Locate the cell with the specified text and output its (X, Y) center coordinate. 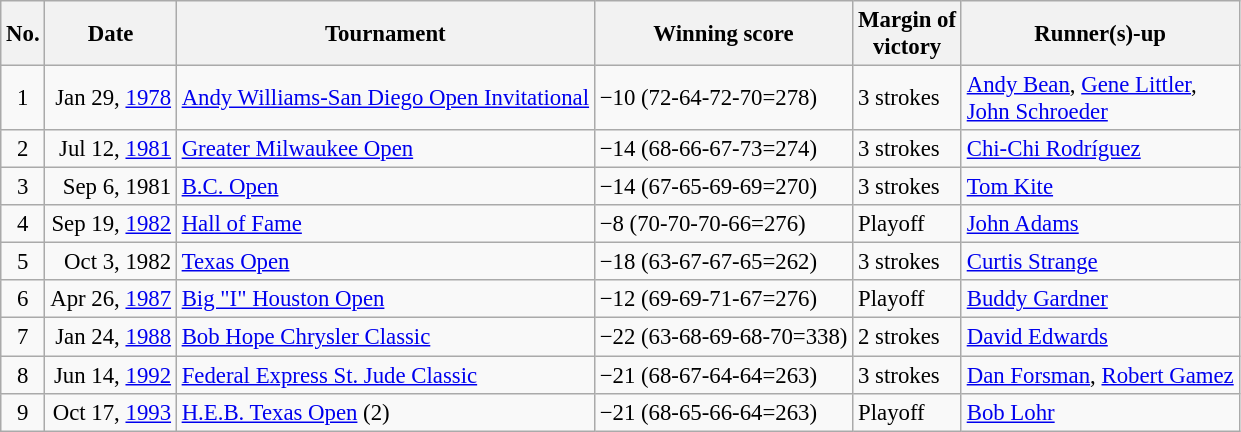
Bob Lohr (1100, 412)
Buddy Gardner (1100, 299)
−21 (68-67-64-64=263) (723, 375)
Apr 26, 1987 (110, 299)
5 (23, 262)
Jan 29, 1978 (110, 98)
Texas Open (385, 262)
9 (23, 412)
−14 (68-66-67-73=274) (723, 149)
Jul 12, 1981 (110, 149)
Hall of Fame (385, 224)
Andy Williams-San Diego Open Invitational (385, 98)
Margin ofvictory (908, 34)
2 (23, 149)
−10 (72-64-72-70=278) (723, 98)
Jun 14, 1992 (110, 375)
−22 (63-68-69-68-70=338) (723, 337)
Big "I" Houston Open (385, 299)
H.E.B. Texas Open (2) (385, 412)
3 (23, 187)
Oct 17, 1993 (110, 412)
David Edwards (1100, 337)
Runner(s)-up (1100, 34)
−14 (67-65-69-69=270) (723, 187)
4 (23, 224)
Tom Kite (1100, 187)
Andy Bean, Gene Littler, John Schroeder (1100, 98)
Curtis Strange (1100, 262)
Greater Milwaukee Open (385, 149)
6 (23, 299)
Oct 3, 1982 (110, 262)
−12 (69-69-71-67=276) (723, 299)
Sep 6, 1981 (110, 187)
Date (110, 34)
Chi-Chi Rodríguez (1100, 149)
−21 (68-65-66-64=263) (723, 412)
Federal Express St. Jude Classic (385, 375)
8 (23, 375)
John Adams (1100, 224)
Dan Forsman, Robert Gamez (1100, 375)
−18 (63-67-67-65=262) (723, 262)
Winning score (723, 34)
−8 (70-70-70-66=276) (723, 224)
2 strokes (908, 337)
1 (23, 98)
Jan 24, 1988 (110, 337)
Tournament (385, 34)
No. (23, 34)
B.C. Open (385, 187)
Sep 19, 1982 (110, 224)
7 (23, 337)
Bob Hope Chrysler Classic (385, 337)
